Return the (x, y) coordinate for the center point of the cell that contains the specified text.  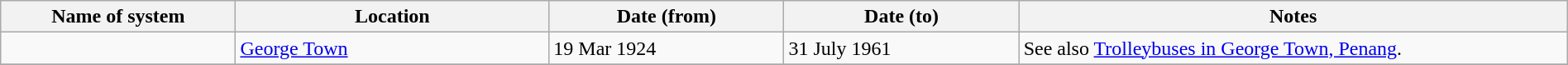
31 July 1961 (901, 48)
19 Mar 1924 (667, 48)
Location (392, 17)
Name of system (118, 17)
Date (to) (901, 17)
Notes (1293, 17)
George Town (392, 48)
See also Trolleybuses in George Town, Penang. (1293, 48)
Date (from) (667, 17)
